Return the (X, Y) coordinate for the center point of the cell that contains the specified text.  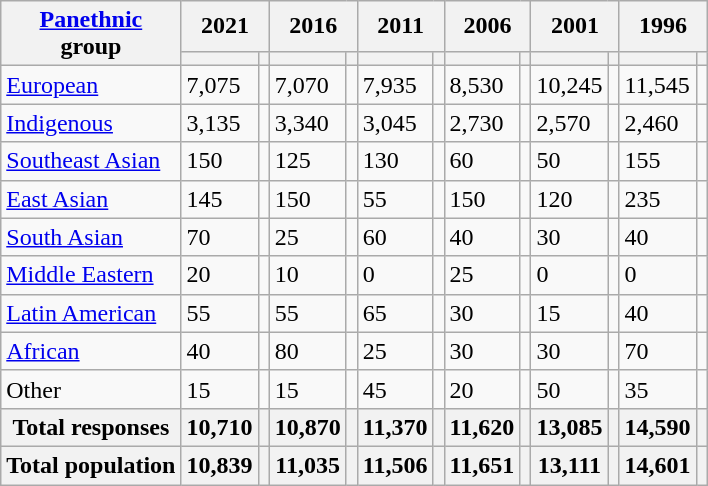
120 (570, 199)
2021 (225, 26)
Indigenous (91, 123)
35 (658, 389)
Panethnicgroup (91, 34)
125 (308, 161)
1996 (663, 26)
11,035 (308, 465)
14,601 (658, 465)
Other (91, 389)
80 (308, 351)
2011 (400, 26)
10,710 (220, 427)
2,730 (482, 123)
2016 (313, 26)
3,135 (220, 123)
65 (395, 313)
Latin American (91, 313)
10 (308, 275)
8,530 (482, 85)
11,651 (482, 465)
African (91, 351)
7,070 (308, 85)
145 (220, 199)
Southeast Asian (91, 161)
155 (658, 161)
7,075 (220, 85)
45 (395, 389)
13,111 (570, 465)
East Asian (91, 199)
14,590 (658, 427)
3,045 (395, 123)
2001 (575, 26)
2,570 (570, 123)
10,245 (570, 85)
11,370 (395, 427)
Total population (91, 465)
10,870 (308, 427)
130 (395, 161)
Total responses (91, 427)
7,935 (395, 85)
11,506 (395, 465)
11,620 (482, 427)
10,839 (220, 465)
South Asian (91, 237)
11,545 (658, 85)
2,460 (658, 123)
2006 (488, 26)
Middle Eastern (91, 275)
3,340 (308, 123)
13,085 (570, 427)
European (91, 85)
235 (658, 199)
